Capture the cell that displays the provided text and extract its [x, y] central coordinate. 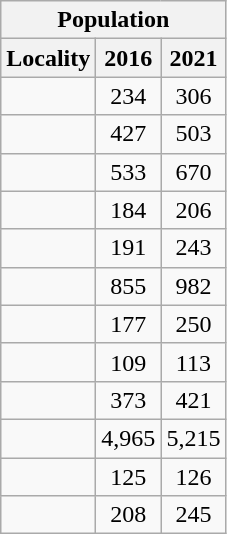
109 [128, 362]
533 [128, 172]
250 [194, 324]
243 [194, 248]
427 [128, 134]
184 [128, 210]
234 [128, 96]
855 [128, 286]
2016 [128, 58]
126 [194, 477]
421 [194, 400]
177 [128, 324]
306 [194, 96]
245 [194, 515]
125 [128, 477]
Population [114, 20]
373 [128, 400]
Locality [48, 58]
982 [194, 286]
206 [194, 210]
208 [128, 515]
5,215 [194, 438]
503 [194, 134]
4,965 [128, 438]
2021 [194, 58]
191 [128, 248]
670 [194, 172]
113 [194, 362]
